For the text-containing cell, return its midpoint in (X, Y) coordinate format. 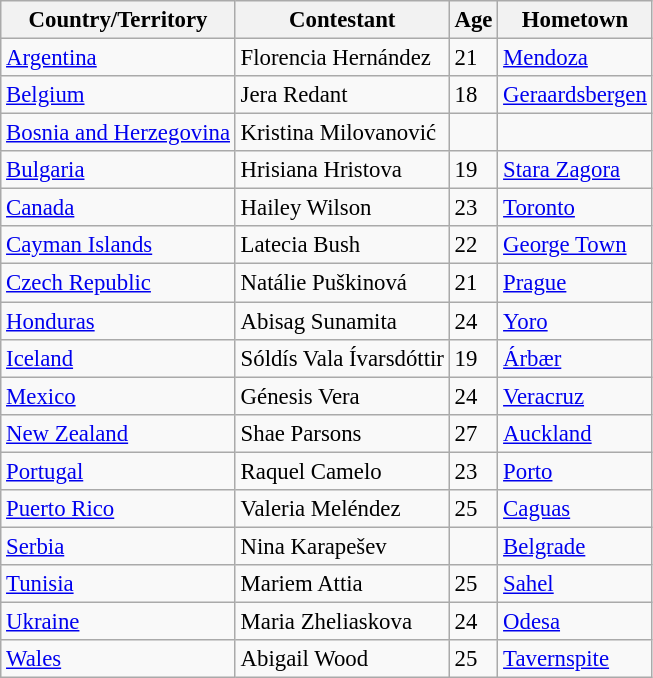
Florencia Hernández (342, 58)
Mariem Attia (342, 584)
27 (474, 433)
Serbia (118, 546)
Veracruz (575, 396)
Sóldís Vala Ívarsdóttir (342, 358)
Jera Redant (342, 95)
22 (474, 245)
George Town (575, 245)
Génesis Vera (342, 396)
Cayman Islands (118, 245)
Porto (575, 471)
Geraardsbergen (575, 95)
Latecia Bush (342, 245)
Nina Karapešev (342, 546)
Bosnia and Herzegovina (118, 133)
Wales (118, 659)
Auckland (575, 433)
Prague (575, 283)
Abisag Sunamita (342, 321)
Belgrade (575, 546)
Tavernspite (575, 659)
Iceland (118, 358)
Bulgaria (118, 170)
Mexico (118, 396)
Raquel Camelo (342, 471)
Valeria Meléndez (342, 509)
Shae Parsons (342, 433)
Puerto Rico (118, 509)
Argentina (118, 58)
Belgium (118, 95)
Age (474, 20)
Czech Republic (118, 283)
Árbær (575, 358)
Maria Zheliaskova (342, 621)
Hrisiana Hristova (342, 170)
Caguas (575, 509)
Mendoza (575, 58)
Yoro (575, 321)
Abigail Wood (342, 659)
Canada (118, 208)
Country/Territory (118, 20)
Stara Zagora (575, 170)
Contestant (342, 20)
Toronto (575, 208)
Ukraine (118, 621)
Portugal (118, 471)
Tunisia (118, 584)
Honduras (118, 321)
Sahel (575, 584)
Odesa (575, 621)
New Zealand (118, 433)
Hailey Wilson (342, 208)
Hometown (575, 20)
Natálie Puškinová (342, 283)
Kristina Milovanović (342, 133)
18 (474, 95)
